Locate the cell with the specified text and output its (x, y) center coordinate. 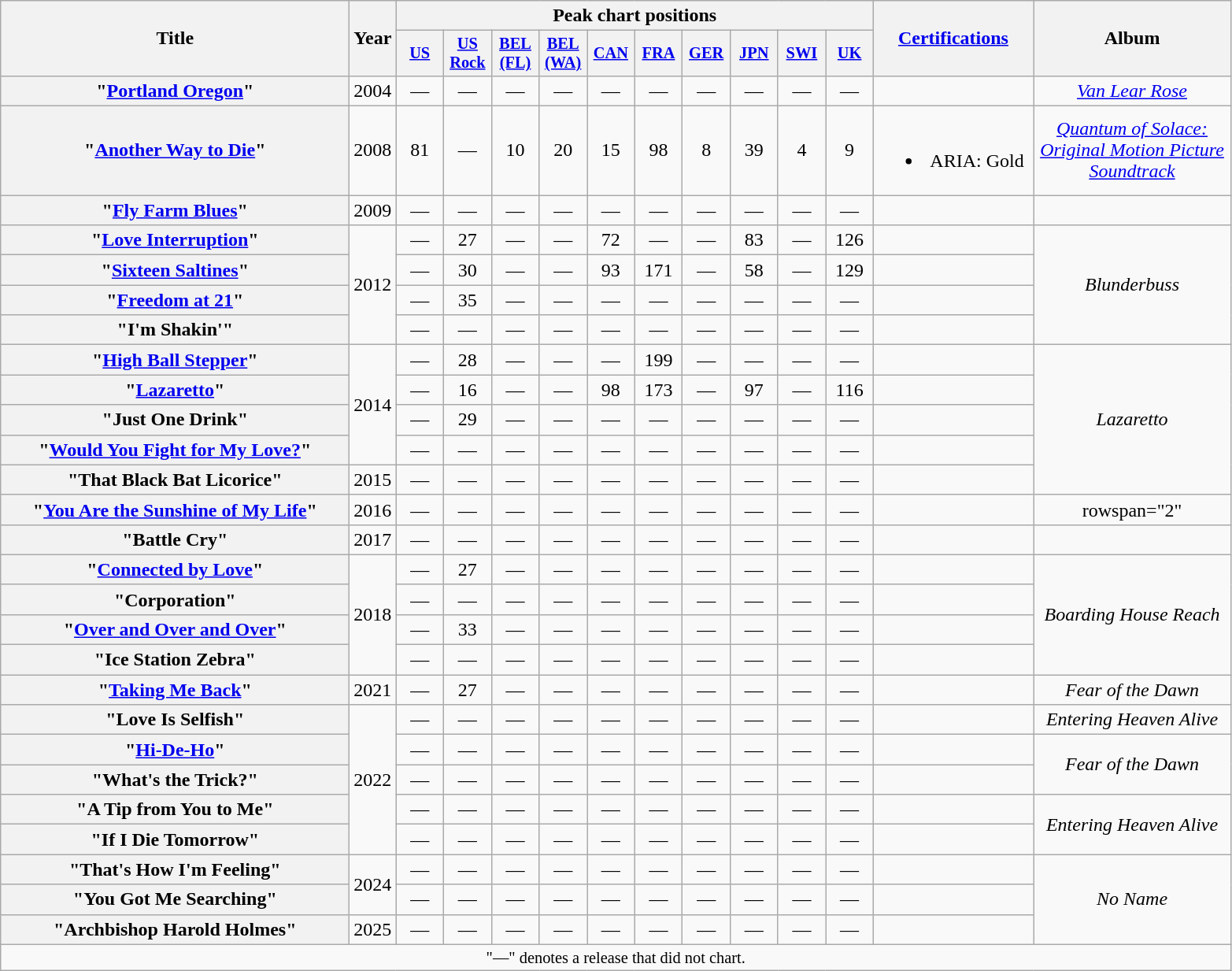
"That Black Bat Licorice" (175, 480)
Lazaretto (1132, 420)
No Name (1132, 899)
Quantum of Solace: Original Motion Picture Soundtrack (1132, 151)
BEL(WA) (564, 54)
SWI (801, 54)
72 (611, 240)
Title (175, 39)
"Portland Oregon" (175, 91)
2004 (373, 91)
BEL(FL) (515, 54)
93 (611, 270)
2012 (373, 285)
"Love Interruption" (175, 240)
20 (564, 151)
JPN (754, 54)
"I'm Shakin'" (175, 330)
"Ice Station Zebra" (175, 660)
"Fly Farm Blues" (175, 210)
173 (658, 390)
"You Got Me Searching" (175, 899)
"A Tip from You to Me" (175, 810)
UK (850, 54)
"Love Is Selfish" (175, 720)
"Would You Fight for My Love?" (175, 450)
Peak chart positions (634, 16)
129 (850, 270)
2024 (373, 884)
116 (850, 390)
2009 (373, 210)
199 (658, 360)
35 (468, 300)
"What's the Trick?" (175, 780)
2016 (373, 510)
"You Are the Sunshine of My Life" (175, 510)
Blunderbuss (1132, 285)
rowspan="2" (1132, 510)
8 (707, 151)
9 (850, 151)
16 (468, 390)
2018 (373, 614)
"Over and Over and Over" (175, 629)
Boarding House Reach (1132, 614)
2022 (373, 780)
28 (468, 360)
ARIA: Gold (953, 151)
83 (754, 240)
"Connected by Love" (175, 569)
10 (515, 151)
"Archbishop Harold Holmes" (175, 929)
Album (1132, 39)
15 (611, 151)
29 (468, 420)
"That's How I'm Feeling" (175, 869)
"Lazaretto" (175, 390)
"—" denotes a release that did not chart. (616, 958)
"Taking Me Back" (175, 690)
"Battle Cry" (175, 539)
"Sixteen Saltines" (175, 270)
Van Lear Rose (1132, 91)
"If I Die Tomorrow" (175, 839)
Year (373, 39)
33 (468, 629)
"Freedom at 21" (175, 300)
2025 (373, 929)
CAN (611, 54)
2014 (373, 405)
GER (707, 54)
"Corporation" (175, 599)
USRock (468, 54)
81 (420, 151)
"Another Way to Die" (175, 151)
2015 (373, 480)
2008 (373, 151)
97 (754, 390)
"Just One Drink" (175, 420)
58 (754, 270)
2021 (373, 690)
"High Ball Stepper" (175, 360)
Certifications (953, 39)
FRA (658, 54)
"Hi-De-Ho" (175, 750)
4 (801, 151)
126 (850, 240)
171 (658, 270)
30 (468, 270)
2017 (373, 539)
US (420, 54)
39 (754, 151)
